Return the [x, y] coordinate for the center point of the cell that contains the specified text.  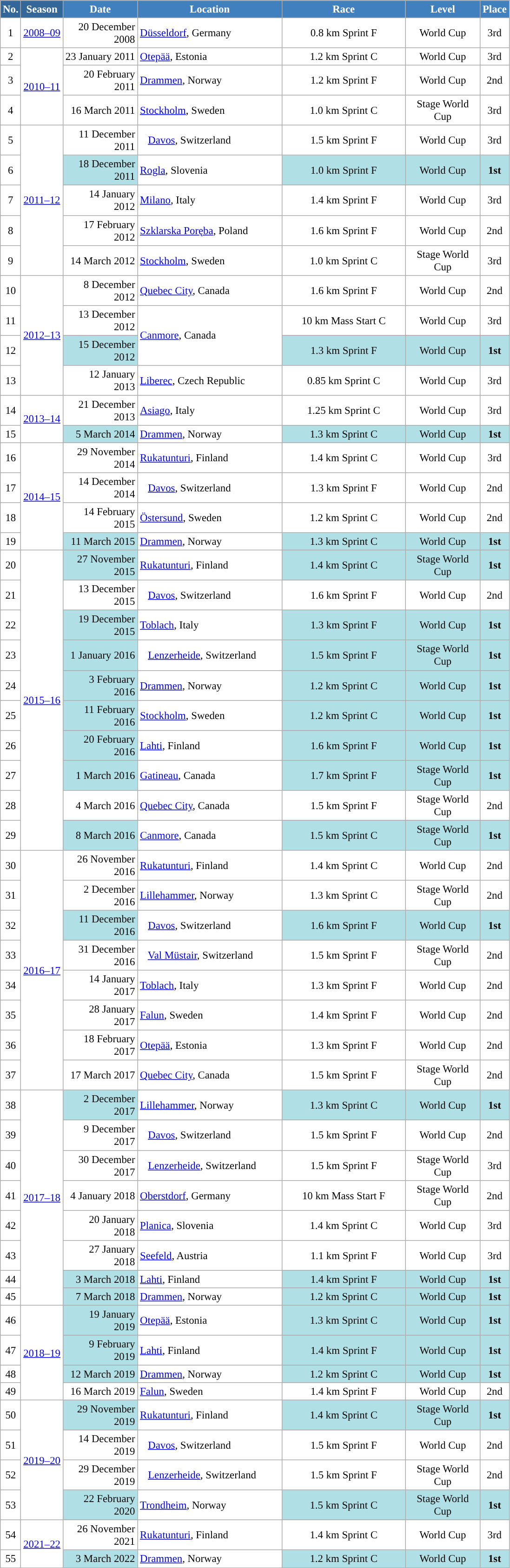
51 [11, 1445]
4 [11, 111]
55 [11, 1559]
27 [11, 776]
23 January 2011 [100, 57]
Szklarska Poręba, Poland [210, 230]
8 December 2012 [100, 291]
19 December 2015 [100, 625]
16 March 2011 [100, 111]
13 [11, 381]
50 [11, 1416]
Location [210, 9]
2021–22 [42, 1544]
27 November 2015 [100, 566]
49 [11, 1392]
29 November 2019 [100, 1416]
28 January 2017 [100, 1015]
7 March 2018 [100, 1297]
19 January 2019 [100, 1320]
17 February 2012 [100, 230]
12 [11, 350]
11 December 2011 [100, 140]
11 [11, 320]
20 January 2018 [100, 1225]
11 December 2016 [100, 925]
37 [11, 1076]
31 [11, 895]
0.85 km Sprint C [344, 381]
Düsseldorf, Germany [210, 33]
3 March 2022 [100, 1559]
Milano, Italy [210, 201]
Level [443, 9]
Seefeld, Austria [210, 1255]
20 February 2016 [100, 745]
14 February 2015 [100, 518]
2011–12 [42, 201]
4 March 2016 [100, 805]
Val Müstair, Switzerland [210, 956]
2013–14 [42, 419]
6 [11, 170]
2012–13 [42, 335]
11 February 2016 [100, 715]
Rogla, Slovenia [210, 170]
No. [11, 9]
Date [100, 9]
1.7 km Sprint F [344, 776]
21 December 2013 [100, 411]
8 March 2016 [100, 835]
25 [11, 715]
22 [11, 625]
21 [11, 595]
28 [11, 805]
24 [11, 686]
10 km Mass Start F [344, 1196]
Season [42, 9]
46 [11, 1320]
2008–09 [42, 33]
2 [11, 57]
44 [11, 1279]
1.0 km Sprint F [344, 170]
18 February 2017 [100, 1045]
3 February 2016 [100, 686]
47 [11, 1351]
43 [11, 1255]
35 [11, 1015]
30 [11, 866]
45 [11, 1297]
5 [11, 140]
23 [11, 656]
Trondheim, Norway [210, 1505]
9 February 2019 [100, 1351]
2010–11 [42, 86]
12 March 2019 [100, 1374]
42 [11, 1225]
16 [11, 458]
17 March 2017 [100, 1076]
13 December 2015 [100, 595]
18 December 2011 [100, 170]
52 [11, 1475]
1 March 2016 [100, 776]
Race [344, 9]
2 December 2016 [100, 895]
1.2 km Sprint F [344, 81]
9 [11, 260]
Östersund, Sweden [210, 518]
19 [11, 542]
12 January 2013 [100, 381]
2016–17 [42, 971]
54 [11, 1535]
29 December 2019 [100, 1475]
14 March 2012 [100, 260]
3 March 2018 [100, 1279]
1 [11, 33]
14 January 2012 [100, 201]
1.25 km Sprint C [344, 411]
22 February 2020 [100, 1505]
4 January 2018 [100, 1196]
15 [11, 434]
2017–18 [42, 1198]
20 December 2008 [100, 33]
18 [11, 518]
Planica, Slovenia [210, 1225]
11 March 2015 [100, 542]
10 [11, 291]
16 March 2019 [100, 1392]
38 [11, 1105]
Asiago, Italy [210, 411]
8 [11, 230]
26 [11, 745]
27 January 2018 [100, 1255]
48 [11, 1374]
7 [11, 201]
36 [11, 1045]
13 December 2012 [100, 320]
29 November 2014 [100, 458]
31 December 2016 [100, 956]
Place [495, 9]
20 [11, 566]
2014–15 [42, 496]
2018–19 [42, 1352]
1.1 km Sprint F [344, 1255]
Gatineau, Canada [210, 776]
14 December 2019 [100, 1445]
Oberstdorf, Germany [210, 1196]
30 December 2017 [100, 1166]
26 November 2021 [100, 1535]
9 December 2017 [100, 1135]
40 [11, 1166]
0.8 km Sprint F [344, 33]
14 January 2017 [100, 986]
15 December 2012 [100, 350]
29 [11, 835]
Liberec, Czech Republic [210, 381]
14 December 2014 [100, 488]
5 March 2014 [100, 434]
17 [11, 488]
32 [11, 925]
26 November 2016 [100, 866]
33 [11, 956]
20 February 2011 [100, 81]
10 km Mass Start C [344, 320]
3 [11, 81]
14 [11, 411]
2019–20 [42, 1460]
1 January 2016 [100, 656]
2 December 2017 [100, 1105]
41 [11, 1196]
39 [11, 1135]
34 [11, 986]
53 [11, 1505]
2015–16 [42, 700]
